Locate the cell with the specified text and output its [x, y] center coordinate. 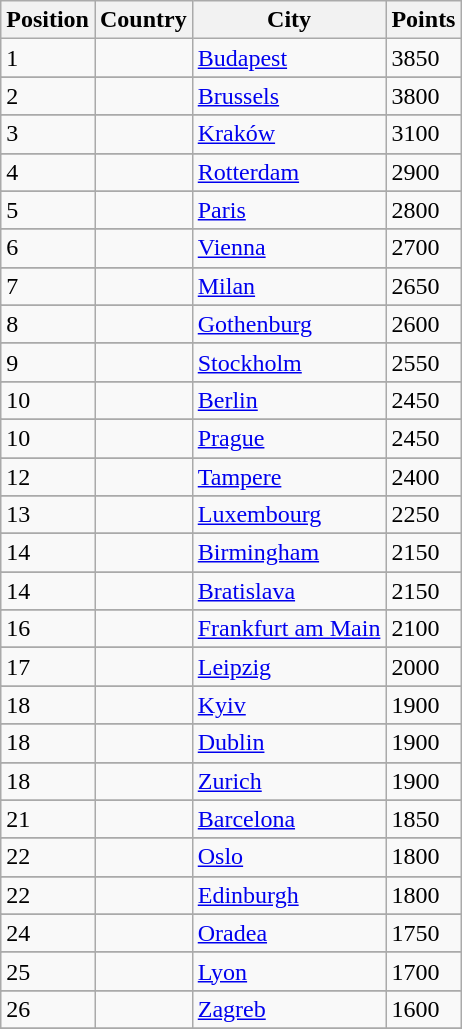
21 [48, 819]
Lyon [289, 971]
Zagreb [289, 1009]
1600 [424, 1009]
2400 [424, 477]
2800 [424, 210]
16 [48, 629]
Kyiv [289, 705]
City [289, 20]
Position [48, 20]
Barcelona [289, 819]
2100 [424, 629]
2650 [424, 286]
2000 [424, 667]
5 [48, 210]
Oslo [289, 857]
Leipzig [289, 667]
12 [48, 477]
8 [48, 324]
9 [48, 362]
13 [48, 515]
24 [48, 933]
2600 [424, 324]
3800 [424, 96]
6 [48, 248]
Zurich [289, 781]
1750 [424, 933]
Brussels [289, 96]
Tampere [289, 477]
Edinburgh [289, 895]
2250 [424, 515]
3 [48, 134]
Berlin [289, 400]
3100 [424, 134]
Milan [289, 286]
Gothenburg [289, 324]
Budapest [289, 58]
2550 [424, 362]
Country [143, 20]
Rotterdam [289, 172]
Stockholm [289, 362]
Dublin [289, 743]
2900 [424, 172]
Prague [289, 438]
Vienna [289, 248]
25 [48, 971]
Birmingham [289, 553]
Kraków [289, 134]
4 [48, 172]
Points [424, 20]
26 [48, 1009]
Oradea [289, 933]
Paris [289, 210]
1850 [424, 819]
1 [48, 58]
Luxembourg [289, 515]
Bratislava [289, 591]
1700 [424, 971]
17 [48, 667]
2700 [424, 248]
2 [48, 96]
3850 [424, 58]
7 [48, 286]
Frankfurt am Main [289, 629]
